Search for the cell housing the specified text and yield its (x, y) center coordinate. 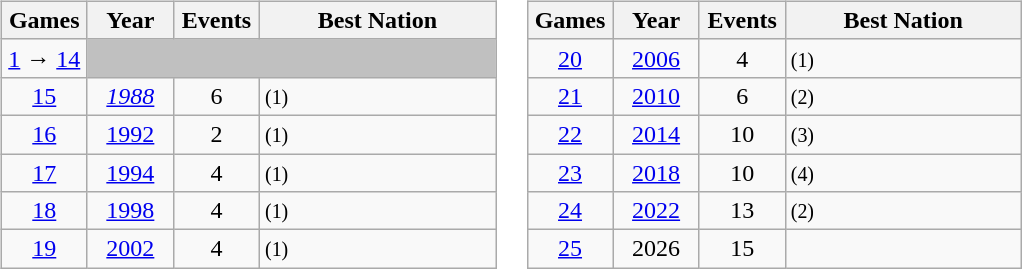
2006 (656, 58)
2018 (656, 173)
2022 (656, 211)
17 (44, 173)
24 (570, 211)
1988 (130, 96)
13 (742, 211)
(4) (903, 173)
2 (216, 134)
23 (570, 173)
21 (570, 96)
2026 (656, 249)
25 (570, 249)
22 (570, 134)
20 (570, 58)
16 (44, 134)
1994 (130, 173)
2014 (656, 134)
(3) (903, 134)
19 (44, 249)
1992 (130, 134)
18 (44, 211)
2002 (130, 249)
2010 (656, 96)
1998 (130, 211)
1 → 14 (44, 58)
